Identify which cell holds the provided text, then report its (X, Y) central coordinate. 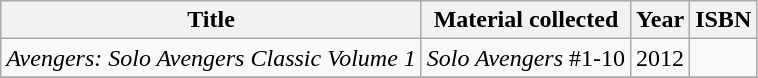
Avengers: Solo Avengers Classic Volume 1 (212, 58)
2012 (660, 58)
Title (212, 20)
Solo Avengers #1-10 (526, 58)
Year (660, 20)
Material collected (526, 20)
ISBN (724, 20)
